From the cell containing the given text, extract its center point as (X, Y) coordinate. 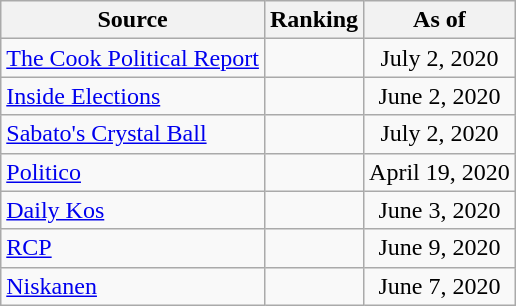
Niskanen (133, 286)
As of (440, 20)
Ranking (314, 20)
Daily Kos (133, 210)
The Cook Political Report (133, 58)
June 7, 2020 (440, 286)
Inside Elections (133, 96)
Politico (133, 172)
June 3, 2020 (440, 210)
June 2, 2020 (440, 96)
Source (133, 20)
RCP (133, 248)
April 19, 2020 (440, 172)
June 9, 2020 (440, 248)
Sabato's Crystal Ball (133, 134)
